Return the (X, Y) coordinate for the center point of the cell that contains the specified text.  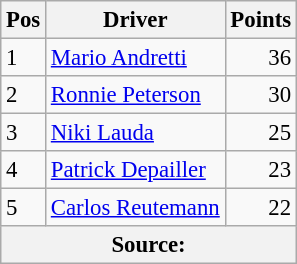
5 (24, 208)
23 (260, 170)
25 (260, 133)
22 (260, 208)
1 (24, 58)
Driver (136, 20)
Source: (149, 245)
Niki Lauda (136, 133)
Carlos Reutemann (136, 208)
2 (24, 95)
36 (260, 58)
Points (260, 20)
Ronnie Peterson (136, 95)
Mario Andretti (136, 58)
Patrick Depailler (136, 170)
3 (24, 133)
30 (260, 95)
Pos (24, 20)
4 (24, 170)
